Search for the cell housing the specified text and yield its (X, Y) center coordinate. 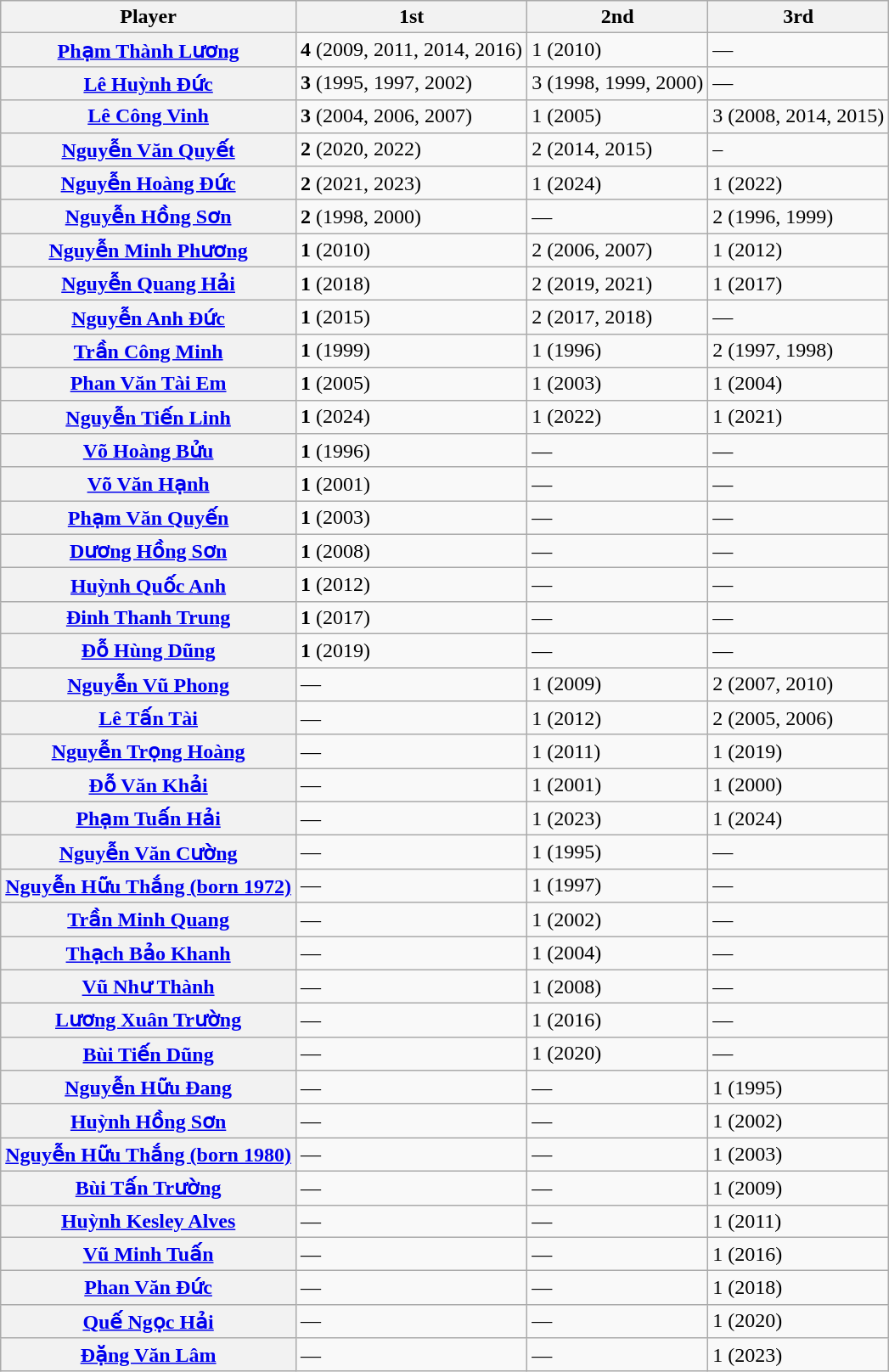
Nguyễn Văn Cường (149, 852)
Nguyễn Hữu Đang (149, 1088)
Trần Minh Quang (149, 919)
2nd (618, 17)
1st (411, 17)
1 (1997) (618, 886)
2 (2006, 2007) (618, 250)
Nguyễn Văn Quyết (149, 149)
1 (2015) (411, 318)
Lê Huỳnh Đức (149, 83)
Nguyễn Hoàng Đức (149, 183)
Vũ Như Thành (149, 987)
Phạm Thành Lương (149, 50)
2 (2021, 2023) (411, 183)
1 (2021) (798, 417)
Huỳnh Kesley Alves (149, 1221)
1 (1999) (411, 351)
3 (1995, 1997, 2002) (411, 83)
Nguyễn Minh Phương (149, 250)
2 (1997, 1998) (798, 351)
Nguyễn Vũ Phong (149, 684)
Dương Hồng Sơn (149, 551)
Phan Văn Đức (149, 1288)
2 (2014, 2015) (618, 149)
2 (2019, 2021) (618, 284)
Phan Văn Tài Em (149, 384)
Huỳnh Hồng Sơn (149, 1121)
Nguyễn Trọng Hoàng (149, 751)
Đỗ Văn Khải (149, 785)
Nguyễn Hữu Thắng (born 1972) (149, 886)
2 (1996, 1999) (798, 216)
Lê Công Vinh (149, 116)
Trần Công Minh (149, 351)
Bùi Tấn Trường (149, 1188)
Quế Ngọc Hải (149, 1321)
– (798, 149)
Nguyễn Hữu Thắng (born 1980) (149, 1155)
Đinh Thanh Trung (149, 617)
Vũ Minh Tuấn (149, 1254)
Player (149, 17)
2 (2020, 2022) (411, 149)
3 (2008, 2014, 2015) (798, 116)
Đỗ Hùng Dũng (149, 650)
Huỳnh Quốc Anh (149, 585)
Đặng Văn Lâm (149, 1355)
Nguyễn Anh Đức (149, 318)
2 (2007, 2010) (798, 684)
Nguyễn Tiến Linh (149, 417)
Võ Hoàng Bửu (149, 451)
1 (2000) (798, 785)
2 (2005, 2006) (798, 718)
3 (2004, 2006, 2007) (411, 116)
Nguyễn Quang Hải (149, 284)
Bùi Tiến Dũng (149, 1054)
4 (2009, 2011, 2014, 2016) (411, 50)
Võ Văn Hạnh (149, 484)
3 (1998, 1999, 2000) (618, 83)
Thạch Bảo Khanh (149, 953)
Nguyễn Hồng Sơn (149, 216)
2 (2017, 2018) (618, 318)
3rd (798, 17)
Phạm Văn Quyến (149, 518)
Phạm Tuấn Hải (149, 818)
Lê Tấn Tài (149, 718)
Lương Xuân Trường (149, 1021)
2 (1998, 2000) (411, 216)
